Return [x, y] of the center of cell containing provided text 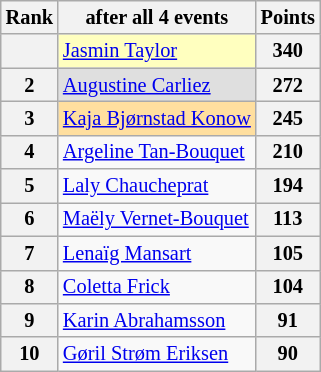
Augustine Carliez [157, 85]
245 [288, 118]
Gøril Strøm Eriksen [157, 354]
Karin Abrahamsson [157, 320]
5 [30, 186]
Jasmin Taylor [157, 51]
9 [30, 320]
Argeline Tan-Bouquet [157, 152]
104 [288, 287]
105 [288, 253]
Kaja Bjørnstad Konow [157, 118]
Rank [30, 17]
4 [30, 152]
340 [288, 51]
Lenaïg Mansart [157, 253]
8 [30, 287]
10 [30, 354]
7 [30, 253]
113 [288, 219]
Laly Chaucheprat [157, 186]
2 [30, 85]
194 [288, 186]
90 [288, 354]
Points [288, 17]
272 [288, 85]
210 [288, 152]
6 [30, 219]
after all 4 events [157, 17]
3 [30, 118]
Maëly Vernet-Bouquet [157, 219]
91 [288, 320]
Coletta Frick [157, 287]
